Return [x, y] of the center of cell containing provided text 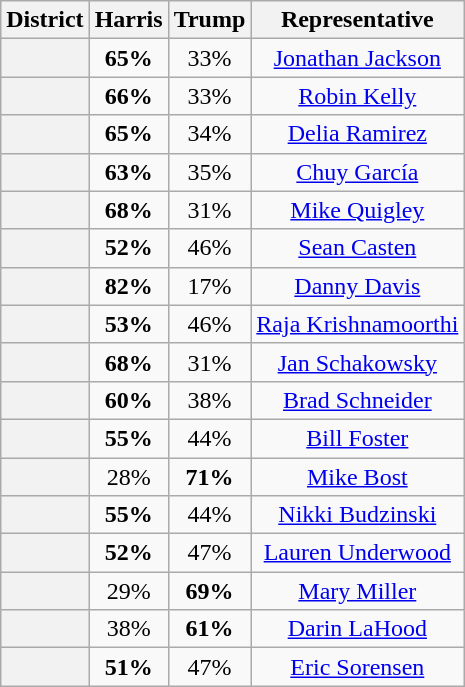
71% [210, 477]
17% [210, 286]
Lauren Underwood [358, 553]
Chuy García [358, 172]
35% [210, 172]
Delia Ramirez [358, 134]
Danny Davis [358, 286]
Bill Foster [358, 438]
60% [128, 400]
District [45, 20]
Robin Kelly [358, 96]
51% [128, 667]
53% [128, 324]
Mary Miller [358, 591]
Trump [210, 20]
Harris [128, 20]
Mike Quigley [358, 210]
Sean Casten [358, 248]
34% [210, 134]
Raja Krishnamoorthi [358, 324]
Jan Schakowsky [358, 362]
63% [128, 172]
Jonathan Jackson [358, 58]
Mike Bost [358, 477]
61% [210, 629]
69% [210, 591]
Darin LaHood [358, 629]
Brad Schneider [358, 400]
Representative [358, 20]
66% [128, 96]
Eric Sorensen [358, 667]
29% [128, 591]
82% [128, 286]
28% [128, 477]
Nikki Budzinski [358, 515]
